Provide the (X, Y) coordinate of the cell's center where the given text is located.  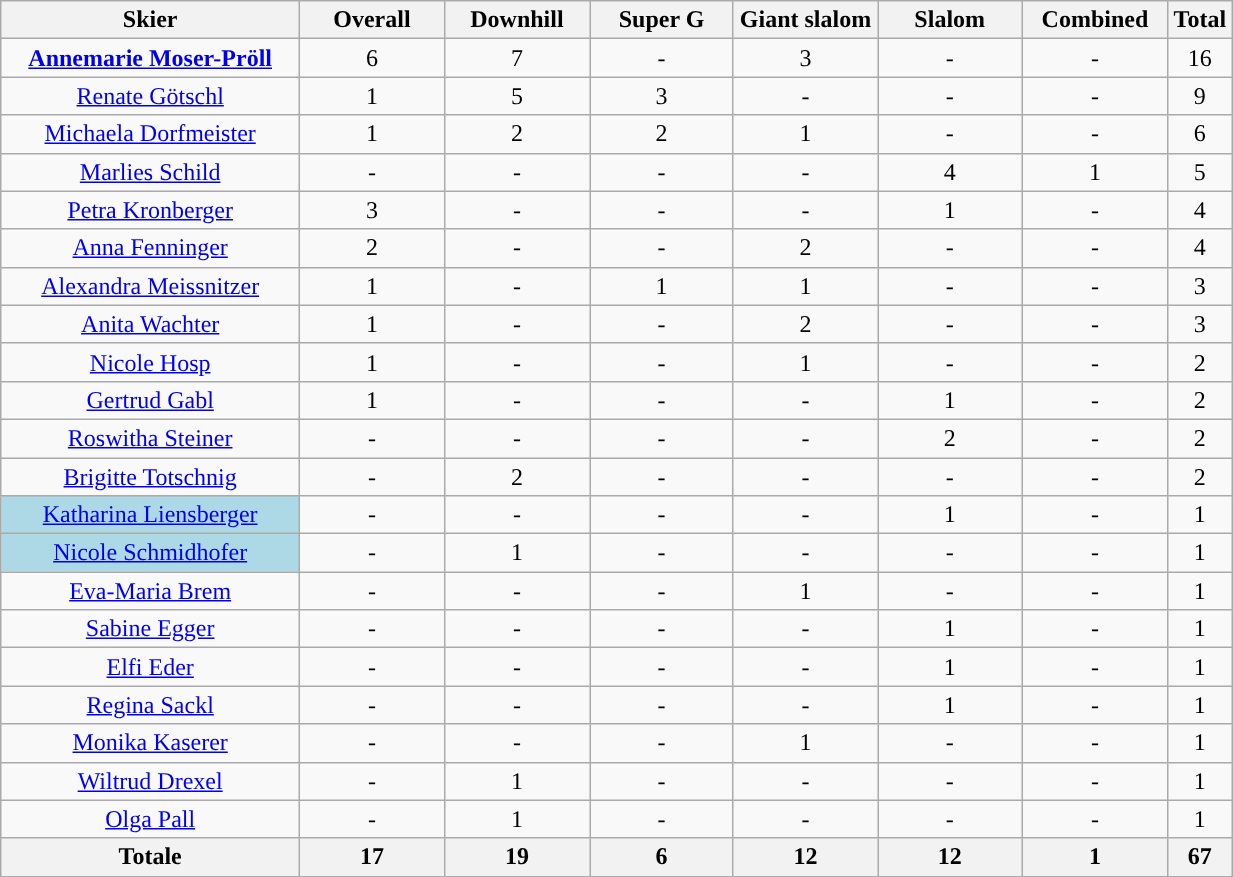
16 (1200, 58)
Giant slalom (805, 20)
7 (516, 58)
Skier (150, 20)
17 (372, 857)
Eva-Maria Brem (150, 591)
Monika Kaserer (150, 743)
Overall (372, 20)
Combined (1095, 20)
Wiltrud Drexel (150, 781)
Downhill (516, 20)
Total (1200, 20)
Renate Götschl (150, 96)
Elfi Eder (150, 667)
Olga Pall (150, 819)
Petra Kronberger (150, 210)
Roswitha Steiner (150, 438)
9 (1200, 96)
Gertrud Gabl (150, 400)
Super G (662, 20)
19 (516, 857)
Annemarie Moser-Pröll (150, 58)
Brigitte Totschnig (150, 477)
Regina Sackl (150, 705)
Nicole Hosp (150, 362)
Katharina Liensberger (150, 515)
Nicole Schmidhofer (150, 553)
Totale (150, 857)
Anita Wachter (150, 324)
Sabine Egger (150, 629)
Alexandra Meissnitzer (150, 286)
Anna Fenninger (150, 248)
Marlies Schild (150, 172)
67 (1200, 857)
Michaela Dorfmeister (150, 134)
Slalom (950, 20)
